Return [x, y] of the center of cell containing provided text 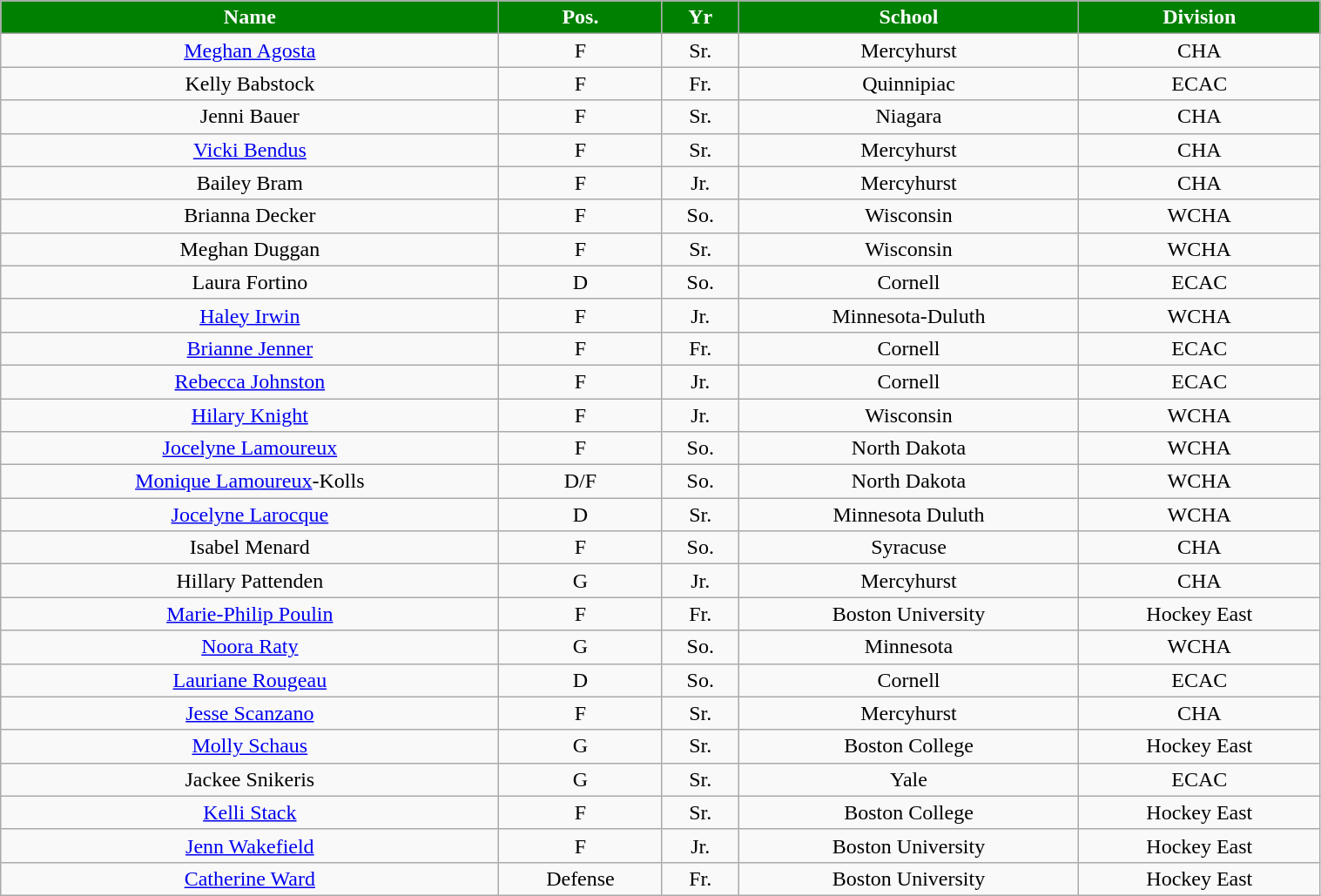
Name [250, 17]
Noora Raty [250, 647]
Jenn Wakefield [250, 845]
Monique Lamoureux-Kolls [250, 482]
Haley Irwin [250, 315]
Lauriane Rougeau [250, 680]
Molly Schaus [250, 746]
Vicki Bendus [250, 150]
Meghan Agosta [250, 51]
Jackee Snikeris [250, 779]
Hillary Pattenden [250, 581]
Quinnipiac [908, 84]
Brianne Jenner [250, 348]
Pos. [580, 17]
Brianna Decker [250, 216]
Jenni Bauer [250, 117]
Syracuse [908, 548]
School [908, 17]
Division [1200, 17]
Minnesota Duluth [908, 515]
Niagara [908, 117]
Laura Fortino [250, 282]
Marie-Philip Poulin [250, 614]
D/F [580, 482]
Kelly Babstock [250, 84]
Minnesota [908, 647]
Hilary Knight [250, 415]
Jesse Scanzano [250, 713]
Catherine Ward [250, 879]
Jocelyne Larocque [250, 515]
Yr [700, 17]
Isabel Menard [250, 548]
Kelli Stack [250, 812]
Minnesota-Duluth [908, 315]
Bailey Bram [250, 183]
Rebecca Johnston [250, 381]
Jocelyne Lamoureux [250, 448]
Meghan Duggan [250, 249]
Defense [580, 879]
Yale [908, 779]
